Return (X, Y) of the center of cell containing provided text 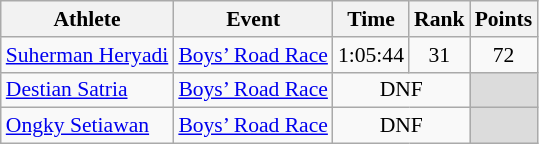
Time (371, 19)
31 (440, 55)
Ongky Setiawan (88, 126)
Suherman Heryadi (88, 55)
1:05:44 (371, 55)
Rank (440, 19)
Points (504, 19)
Destian Satria (88, 90)
Event (253, 19)
72 (504, 55)
Athlete (88, 19)
